Pinpoint the cell where the given text exists, returning its (x, y) midpoint coordinate. 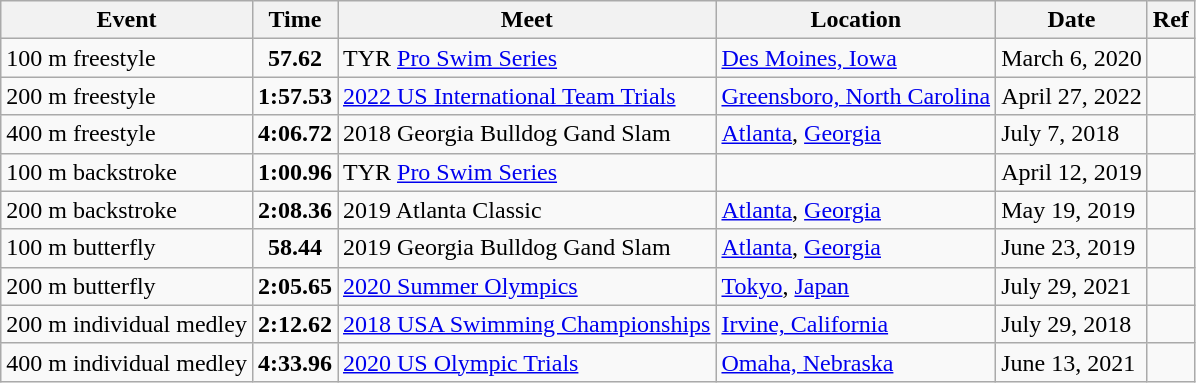
June 23, 2019 (1072, 248)
Event (127, 20)
Omaha, Nebraska (856, 362)
2022 US International Team Trials (527, 96)
1:57.53 (294, 96)
100 m backstroke (127, 172)
July 29, 2018 (1072, 324)
200 m backstroke (127, 210)
2:08.36 (294, 210)
2:12.62 (294, 324)
May 19, 2019 (1072, 210)
2019 Atlanta Classic (527, 210)
Greensboro, North Carolina (856, 96)
2018 USA Swimming Championships (527, 324)
58.44 (294, 248)
400 m freestyle (127, 134)
4:06.72 (294, 134)
2019 Georgia Bulldog Gand Slam (527, 248)
July 7, 2018 (1072, 134)
Meet (527, 20)
Time (294, 20)
200 m freestyle (127, 96)
2018 Georgia Bulldog Gand Slam (527, 134)
100 m butterfly (127, 248)
100 m freestyle (127, 58)
2020 US Olympic Trials (527, 362)
400 m individual medley (127, 362)
April 12, 2019 (1072, 172)
Location (856, 20)
1:00.96 (294, 172)
200 m butterfly (127, 286)
June 13, 2021 (1072, 362)
Irvine, California (856, 324)
April 27, 2022 (1072, 96)
Ref (1170, 20)
4:33.96 (294, 362)
March 6, 2020 (1072, 58)
Tokyo, Japan (856, 286)
2020 Summer Olympics (527, 286)
200 m individual medley (127, 324)
July 29, 2021 (1072, 286)
Des Moines, Iowa (856, 58)
57.62 (294, 58)
Date (1072, 20)
2:05.65 (294, 286)
